Find where the given text appears and provide that cell's center as (X, Y) coordinate. 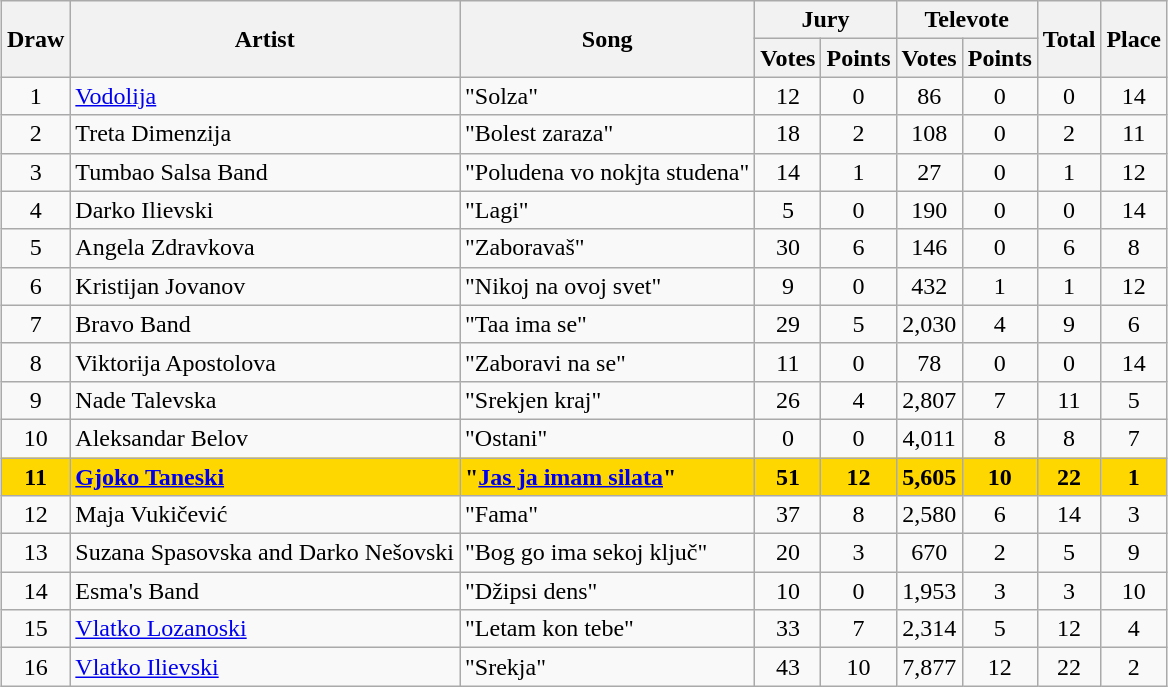
146 (929, 248)
86 (929, 96)
"Srekja" (608, 667)
2,314 (929, 629)
4,011 (929, 438)
Nade Talevska (265, 400)
Angela Zdravkova (265, 248)
"Bog go ima sekoј ključ" (608, 553)
"Lagi" (608, 210)
Viktorija Apostolova (265, 362)
18 (788, 134)
"Fama" (608, 515)
Gjoko Taneski (265, 477)
43 (788, 667)
16 (35, 667)
5,605 (929, 477)
Vlatko Lozanoski (265, 629)
13 (35, 553)
27 (929, 172)
"Taa ima se" (608, 324)
1,953 (929, 591)
"Bolest zaraza" (608, 134)
Tumbao Salsa Band (265, 172)
51 (788, 477)
Jury (826, 20)
2,030 (929, 324)
Suzana Spasovska and Darko Nešovski (265, 553)
"Jas ja imam silata" (608, 477)
20 (788, 553)
Televote (966, 20)
30 (788, 248)
Aleksandar Belov (265, 438)
"Zaboravaš" (608, 248)
Vlatko Ilievski (265, 667)
"Džipsi dens" (608, 591)
"Srekjen kraj" (608, 400)
190 (929, 210)
"Zaboravi na se" (608, 362)
Darko Ilievski (265, 210)
"Poludena vo nokjta studena" (608, 172)
Place (1134, 39)
78 (929, 362)
Total (1069, 39)
33 (788, 629)
Treta Dimenzija (265, 134)
108 (929, 134)
"Solza" (608, 96)
"Nikoj na ovoj svet" (608, 286)
432 (929, 286)
26 (788, 400)
Kristijan Jovanov (265, 286)
Artist (265, 39)
2,580 (929, 515)
37 (788, 515)
Song (608, 39)
2,807 (929, 400)
670 (929, 553)
Draw (35, 39)
Vodolija (265, 96)
"Ostani" (608, 438)
Bravo Band (265, 324)
Maja Vukičević (265, 515)
29 (788, 324)
15 (35, 629)
Esma's Band (265, 591)
"Letam kon tebe" (608, 629)
7,877 (929, 667)
